Identify which cell holds the provided text, then report its (X, Y) central coordinate. 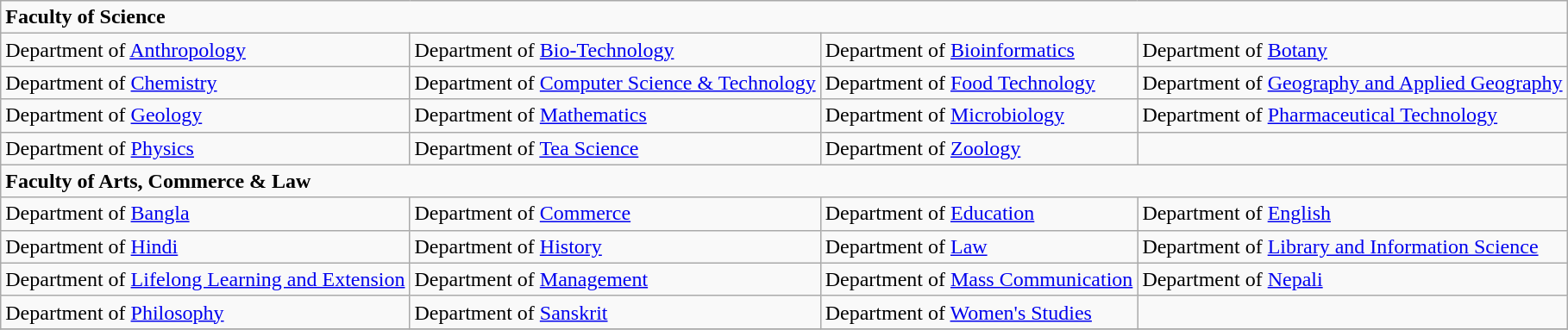
Department of Philosophy (205, 312)
Department of History (615, 246)
Department of Geology (205, 115)
Department of Bioinformatics (979, 50)
Department of Education (979, 214)
Department of Bio-Technology (615, 50)
Department of English (1352, 214)
Department of Law (979, 246)
Department of Management (615, 279)
Department of Food Technology (979, 83)
Department of Nepali (1352, 279)
Department of Tea Science (615, 148)
Department of Chemistry (205, 83)
Department of Botany (1352, 50)
Faculty of Arts, Commerce & Law (784, 181)
Department of Hindi (205, 246)
Department of Computer Science & Technology (615, 83)
Department of Library and Information Science (1352, 246)
Faculty of Science (784, 17)
Department of Lifelong Learning and Extension (205, 279)
Department of Mathematics (615, 115)
Department of Bangla (205, 214)
Department of Anthropology (205, 50)
Department of Microbiology (979, 115)
Department of Sanskrit (615, 312)
Department of Physics (205, 148)
Department of Zoology (979, 148)
Department of Pharmaceutical Technology (1352, 115)
Department of Women's Studies (979, 312)
Department of Mass Communication (979, 279)
Department of Geography and Applied Geography (1352, 83)
Department of Commerce (615, 214)
